Search for the cell housing the specified text and yield its (X, Y) center coordinate. 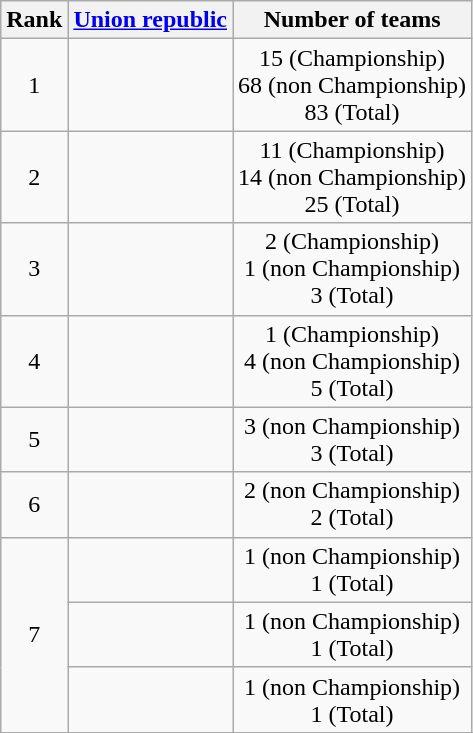
Number of teams (352, 20)
3 (non Championship)3 (Total) (352, 440)
7 (34, 634)
Union republic (150, 20)
2 (Championship)1 (non Championship)3 (Total) (352, 269)
2 (34, 177)
6 (34, 504)
2 (non Championship)2 (Total) (352, 504)
Rank (34, 20)
3 (34, 269)
15 (Championship)68 (non Championship)83 (Total) (352, 85)
1 (Championship)4 (non Championship)5 (Total) (352, 361)
11 (Championship)14 (non Championship)25 (Total) (352, 177)
1 (34, 85)
5 (34, 440)
4 (34, 361)
